Output the (x, y) coordinate of the center of the cell containing the given text.  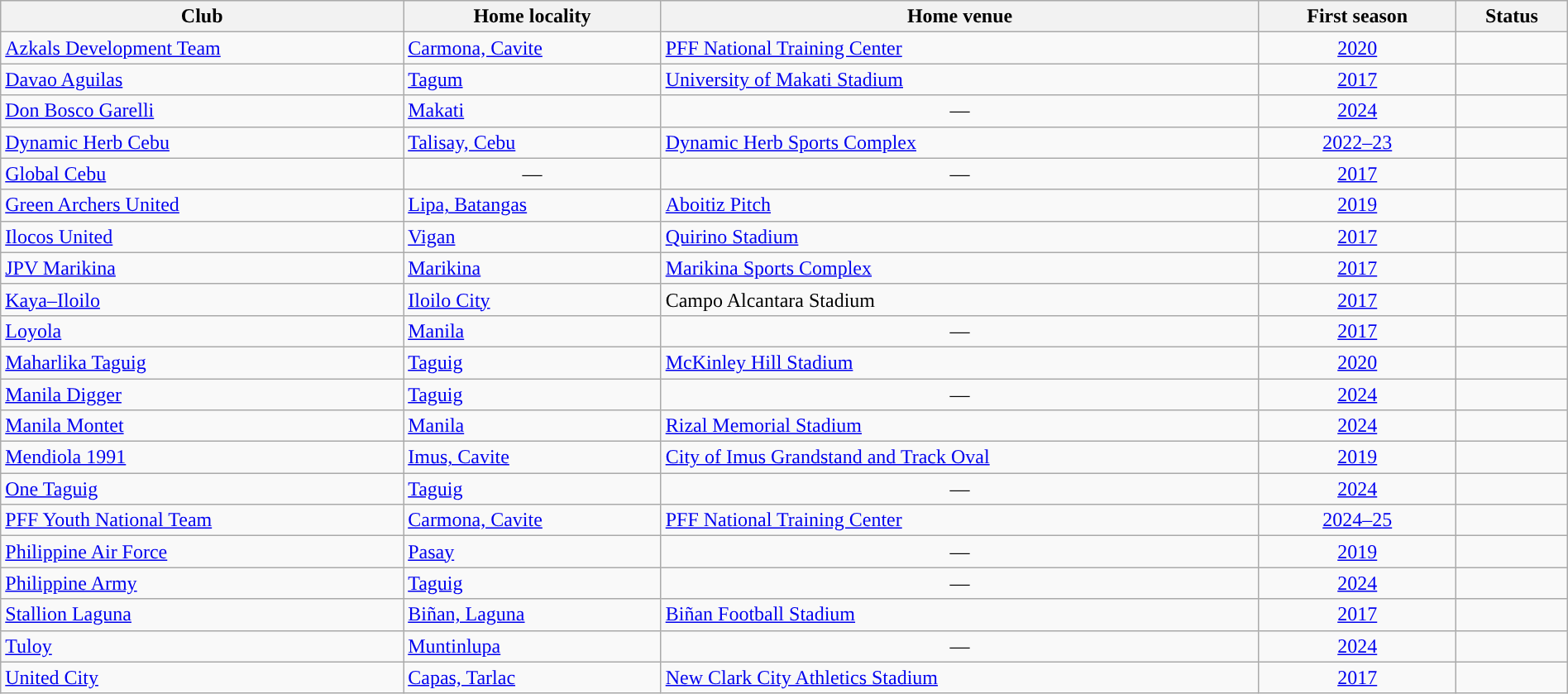
Home venue (959, 17)
One Taguig (202, 489)
Marikina (533, 268)
Vigan (533, 237)
Biñan, Laguna (533, 615)
Iloilo City (533, 299)
Status (1512, 17)
Manila Montet (202, 426)
PFF Youth National Team (202, 520)
Quirino Stadium (959, 237)
City of Imus Grandstand and Track Oval (959, 457)
Club (202, 17)
JPV Marikina (202, 268)
Davao Aguilas (202, 79)
Don Bosco Garelli (202, 111)
Aboitiz Pitch (959, 205)
McKinley Hill Stadium (959, 362)
First season (1358, 17)
Makati (533, 111)
Philippine Air Force (202, 552)
Loyola (202, 331)
Manila Digger (202, 395)
2024–25 (1358, 520)
Maharlika Taguig (202, 362)
United City (202, 677)
Capas, Tarlac (533, 677)
Azkals Development Team (202, 48)
Home locality (533, 17)
2022–23 (1358, 142)
Global Cebu (202, 174)
New Clark City Athletics Stadium (959, 677)
Mendiola 1991 (202, 457)
Rizal Memorial Stadium (959, 426)
Stallion Laguna (202, 615)
Tuloy (202, 646)
Talisay, Cebu (533, 142)
Biñan Football Stadium (959, 615)
Ilocos United (202, 237)
Lipa, Batangas (533, 205)
University of Makati Stadium (959, 79)
Campo Alcantara Stadium (959, 299)
Imus, Cavite (533, 457)
Tagum (533, 79)
Dynamic Herb Sports Complex (959, 142)
Green Archers United (202, 205)
Kaya–Iloilo (202, 299)
Pasay (533, 552)
Marikina Sports Complex (959, 268)
Philippine Army (202, 583)
Dynamic Herb Cebu (202, 142)
Muntinlupa (533, 646)
